Pinpoint the cell where the given text exists, returning its (x, y) midpoint coordinate. 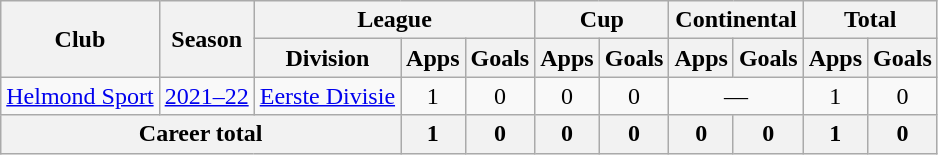
Continental (736, 20)
2021–22 (206, 96)
Club (80, 39)
Season (206, 39)
Helmond Sport (80, 96)
Division (327, 58)
Career total (201, 134)
— (736, 96)
League (394, 20)
Eerste Divisie (327, 96)
Total (870, 20)
Cup (602, 20)
